Identify which cell holds the provided text, then report its [x, y] central coordinate. 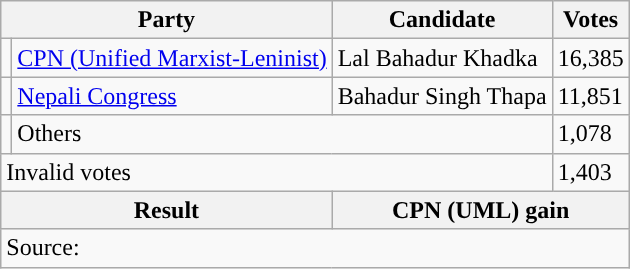
CPN (UML) gain [480, 210]
1,078 [590, 134]
Nepali Congress [172, 96]
CPN (Unified Marxist-Leninist) [172, 58]
Invalid votes [276, 172]
Bahadur Singh Thapa [442, 96]
11,851 [590, 96]
1,403 [590, 172]
Result [166, 210]
Party [166, 20]
Votes [590, 20]
Source: [315, 248]
16,385 [590, 58]
Lal Bahadur Khadka [442, 58]
Others [282, 134]
Candidate [442, 20]
